Pinpoint the cell where the given text exists, returning its (x, y) midpoint coordinate. 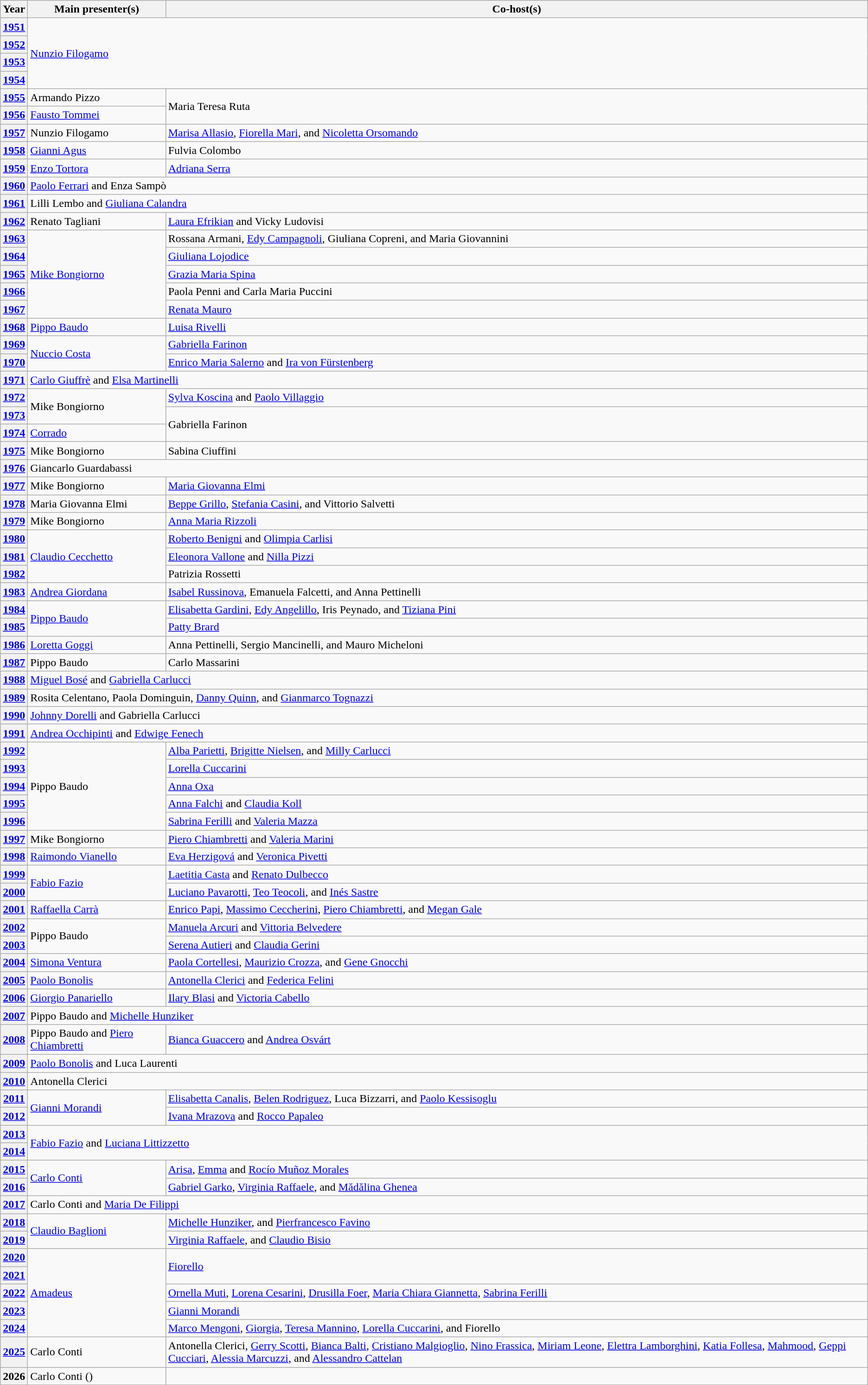
Carlo Massarini (517, 662)
1978 (14, 503)
2018 (14, 1222)
2003 (14, 945)
2021 (14, 1275)
1994 (14, 786)
Anna Falchi and Claudia Koll (517, 804)
Patrizia Rossetti (517, 574)
Giuliana Lojodice (517, 256)
Fausto Tommei (96, 115)
2006 (14, 998)
Enrico Papi, Massimo Ceccherini, Piero Chiambretti, and Megan Gale (517, 910)
Rosita Celentano, Paola Dominguin, Danny Quinn, and Gianmarco Tognazzi (448, 698)
Raimondo Vianello (96, 857)
1997 (14, 839)
1957 (14, 133)
Beppe Grillo, Stefania Casini, and Vittorio Salvetti (517, 503)
Gianni Agus (96, 150)
Fulvia Colombo (517, 150)
1960 (14, 186)
Paolo Bonolis and Luca Laurenti (448, 1063)
2016 (14, 1187)
Paola Penni and Carla Maria Puccini (517, 292)
1974 (14, 433)
Corrado (96, 433)
1984 (14, 609)
Andrea Occhipinti and Edwige Fenech (448, 733)
1968 (14, 327)
1973 (14, 415)
Year (14, 9)
2002 (14, 927)
Sylva Koscina and Paolo Villaggio (517, 398)
2012 (14, 1116)
Marco Mengoni, Giorgia, Teresa Mannino, Lorella Cuccarini, and Fiorello (517, 1328)
1985 (14, 627)
Luisa Rivelli (517, 327)
1964 (14, 256)
1966 (14, 292)
Laetitia Casta and Renato Dulbecco (517, 874)
Paolo Bonolis (96, 980)
2013 (14, 1134)
Roberto Benigni and Olimpia Carlisi (517, 539)
Renata Mauro (517, 309)
Andrea Giordana (96, 592)
1999 (14, 874)
Nuccio Costa (96, 353)
1990 (14, 715)
Amadeus (96, 1293)
Laura Efrikian and Vicky Ludovisi (517, 221)
1996 (14, 821)
1995 (14, 804)
Loretta Goggi (96, 645)
1962 (14, 221)
2022 (14, 1293)
2010 (14, 1081)
Simona Ventura (96, 962)
1969 (14, 345)
2014 (14, 1152)
Enzo Tortora (96, 168)
Isabel Russinova, Emanuela Falcetti, and Anna Pettinelli (517, 592)
1961 (14, 203)
Gabriel Garko, Virginia Raffaele, and Mădălina Ghenea (517, 1187)
2023 (14, 1310)
Paolo Ferrari and Enza Sampò (448, 186)
1989 (14, 698)
Elisabetta Gardini, Edy Angelillo, Iris Peynado, and Tiziana Pini (517, 609)
Alba Parietti, Brigitte Nielsen, and Milly Carlucci (517, 750)
2015 (14, 1169)
1952 (14, 45)
1971 (14, 380)
2020 (14, 1257)
2025 (14, 1352)
Ornella Muti, Lorena Cesarini, Drusilla Foer, Maria Chiara Giannetta, Sabrina Ferilli (517, 1293)
1991 (14, 733)
Grazia Maria Spina (517, 274)
Co-host(s) (517, 9)
1954 (14, 80)
1959 (14, 168)
Adriana Serra (517, 168)
1976 (14, 468)
1955 (14, 97)
2001 (14, 910)
Miguel Bosé and Gabriella Carlucci (448, 680)
Fabio Fazio (96, 883)
Marisa Allasio, Fiorella Mari, and Nicoletta Orsomando (517, 133)
1983 (14, 592)
Ivana Mrazova and Rocco Papaleo (517, 1116)
1963 (14, 239)
1965 (14, 274)
Elisabetta Canalis, Belen Rodriguez, Luca Bizzarri, and Paolo Kessisoglu (517, 1099)
Pippo Baudo and Michelle Hunziker (448, 1015)
1951 (14, 27)
1992 (14, 750)
Renato Tagliani (96, 221)
1958 (14, 150)
Main presenter(s) (96, 9)
Sabina Ciuffini (517, 450)
Enrico Maria Salerno and Ira von Fürstenberg (517, 362)
Piero Chiambretti and Valeria Marini (517, 839)
Manuela Arcuri and Vittoria Belvedere (517, 927)
Sabrina Ferilli and Valeria Mazza (517, 821)
Maria Teresa Ruta (517, 106)
Giancarlo Guardabassi (448, 468)
2026 (14, 1376)
Pippo Baudo and Piero Chiambretti (96, 1039)
Eva Herzigová and Veronica Pivetti (517, 857)
Arisa, Emma and Rocío Muñoz Morales (517, 1169)
1988 (14, 680)
1981 (14, 557)
Anna Oxa (517, 786)
Antonella Clerici (448, 1081)
Carlo Conti and Maria De Filippi (448, 1205)
Luciano Pavarotti, Teo Teocoli, and Inés Sastre (517, 892)
2005 (14, 980)
Anna Maria Rizzoli (517, 521)
2004 (14, 962)
Lilli Lembo and Giuliana Calandra (448, 203)
Carlo Conti () (96, 1376)
1980 (14, 539)
Armando Pizzo (96, 97)
Raffaella Carrà (96, 910)
Rossana Armani, Edy Campagnoli, Giuliana Copreni, and Maria Giovannini (517, 239)
2019 (14, 1240)
1987 (14, 662)
2009 (14, 1063)
1982 (14, 574)
2024 (14, 1328)
1979 (14, 521)
1998 (14, 857)
1953 (14, 62)
1975 (14, 450)
Paola Cortellesi, Maurizio Crozza, and Gene Gnocchi (517, 962)
1970 (14, 362)
2007 (14, 1015)
Antonella Clerici and Federica Felini (517, 980)
Ilary Blasi and Victoria Cabello (517, 998)
Patty Brard (517, 627)
Bianca Guaccero and Andrea Osvárt (517, 1039)
Giorgio Panariello (96, 998)
2011 (14, 1099)
Eleonora Vallone and Nilla Pizzi (517, 557)
1977 (14, 486)
1986 (14, 645)
2017 (14, 1205)
Lorella Cuccarini (517, 768)
1993 (14, 768)
1956 (14, 115)
1967 (14, 309)
Virginia Raffaele, and Claudio Bisio (517, 1240)
Anna Pettinelli, Sergio Mancinelli, and Mauro Micheloni (517, 645)
Claudio Baglioni (96, 1231)
Johnny Dorelli and Gabriella Carlucci (448, 715)
Claudio Cecchetto (96, 557)
1972 (14, 398)
Fiorello (517, 1266)
Serena Autieri and Claudia Gerini (517, 945)
2000 (14, 892)
Carlo Giuffrè and Elsa Martinelli (448, 380)
Fabio Fazio and Luciana Littizzetto (448, 1143)
Michelle Hunziker, and Pierfrancesco Favino (517, 1222)
2008 (14, 1039)
